Find where the given text appears and provide that cell's center as (x, y) coordinate. 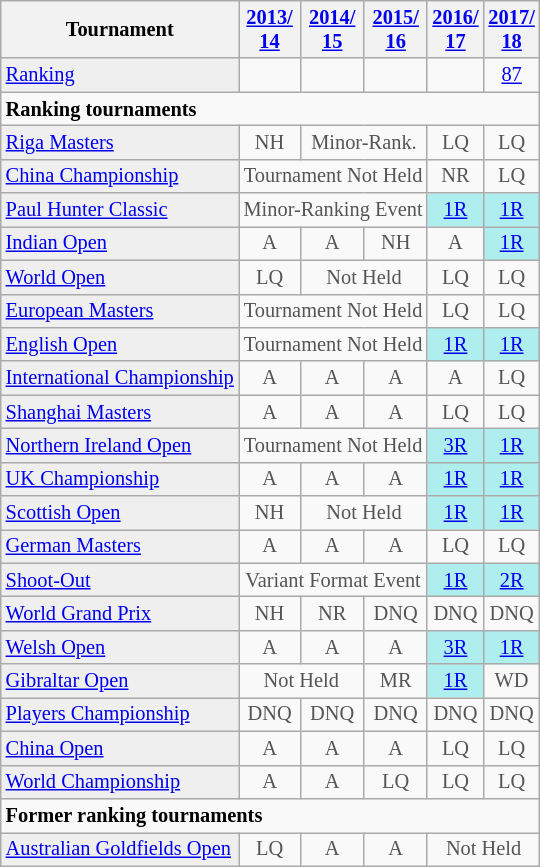
Ranking tournaments (270, 109)
Shoot-Out (120, 580)
Indian Open (120, 243)
Welsh Open (120, 647)
World Grand Prix (120, 613)
German Masters (120, 546)
China Open (120, 748)
World Championship (120, 782)
Scottish Open (120, 513)
Gibraltar Open (120, 681)
Former ranking tournaments (270, 815)
Riga Masters (120, 142)
World Open (120, 277)
2016/17 (455, 29)
Minor-Rank. (364, 142)
Ranking (120, 75)
International Championship (120, 378)
UK Championship (120, 479)
2015/16 (396, 29)
China Championship (120, 176)
Players Championship (120, 714)
MR (396, 681)
2017/18 (512, 29)
Minor-Ranking Event (334, 210)
Paul Hunter Classic (120, 210)
Tournament (120, 29)
Variant Format Event (334, 580)
Shanghai Masters (120, 412)
English Open (120, 344)
Australian Goldfields Open (120, 849)
European Masters (120, 311)
87 (512, 75)
2013/14 (270, 29)
2014/15 (332, 29)
2R (512, 580)
Northern Ireland Open (120, 445)
WD (512, 681)
